Provide the [X, Y] coordinate of the cell's center where the given text is located.  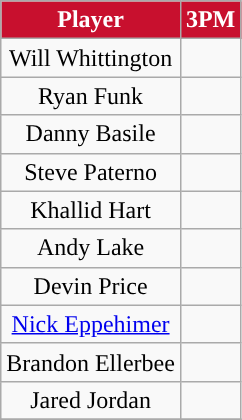
Will Whittington [91, 58]
Andy Lake [91, 248]
3PM [210, 20]
Devin Price [91, 286]
Ryan Funk [91, 96]
Brandon Ellerbee [91, 362]
Nick Eppehimer [91, 324]
Player [91, 20]
Khallid Hart [91, 210]
Steve Paterno [91, 172]
Jared Jordan [91, 400]
Danny Basile [91, 134]
